Return (x, y) of the center of cell containing provided text 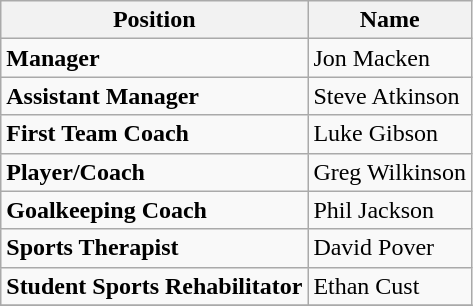
Phil Jackson (390, 210)
David Pover (390, 248)
Goalkeeping Coach (154, 210)
Position (154, 20)
Student Sports Rehabilitator (154, 286)
First Team Coach (154, 134)
Manager (154, 58)
Player/Coach (154, 172)
Steve Atkinson (390, 96)
Assistant Manager (154, 96)
Jon Macken (390, 58)
Name (390, 20)
Ethan Cust (390, 286)
Greg Wilkinson (390, 172)
Luke Gibson (390, 134)
Sports Therapist (154, 248)
